From the cell containing the given text, extract its center point as (X, Y) coordinate. 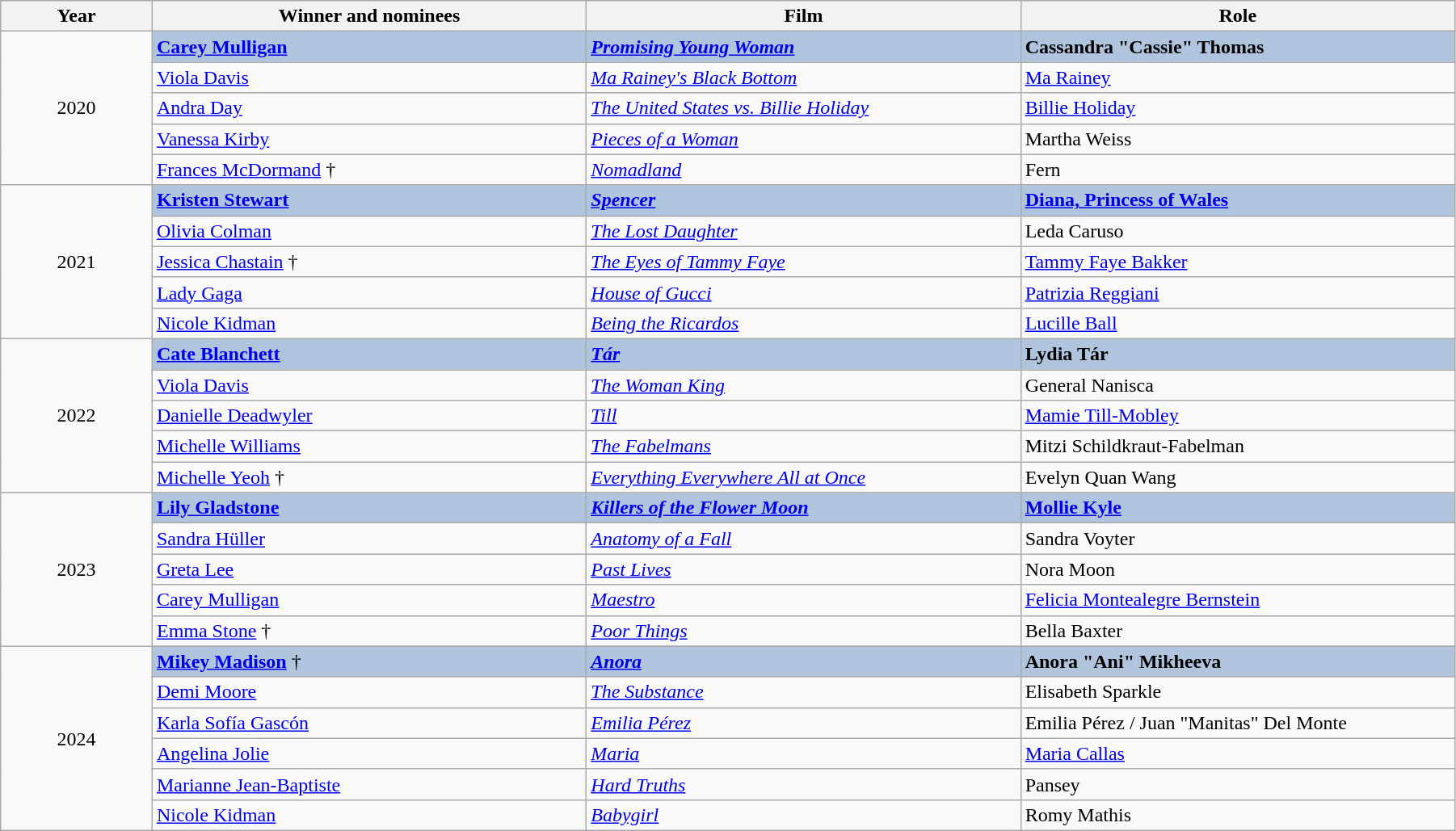
Year (77, 16)
Mamie Till-Mobley (1238, 416)
Spencer (803, 200)
Maria (803, 753)
Lydia Tár (1238, 354)
2024 (77, 738)
Vanessa Kirby (368, 139)
Anora (803, 661)
Being the Ricardos (803, 323)
Maria Callas (1238, 753)
2023 (77, 569)
Anora "Ani" Mikheeva (1238, 661)
Emilia Pérez / Juan "Manitas" Del Monte (1238, 723)
Andra Day (368, 108)
Maestro (803, 600)
Marianne Jean-Baptiste (368, 784)
Emilia Pérez (803, 723)
Pansey (1238, 784)
Tár (803, 354)
Lady Gaga (368, 292)
Billie Holiday (1238, 108)
Angelina Jolie (368, 753)
Sandra Voyter (1238, 539)
Ma Rainey's Black Bottom (803, 78)
Michelle Yeoh † (368, 477)
Lily Gladstone (368, 508)
Evelyn Quan Wang (1238, 477)
Romy Mathis (1238, 815)
2022 (77, 415)
Jessica Chastain † (368, 262)
Role (1238, 16)
House of Gucci (803, 292)
Mikey Madison † (368, 661)
The Woman King (803, 385)
Lucille Ball (1238, 323)
Frances McDormand † (368, 170)
2021 (77, 262)
Bella Baxter (1238, 631)
General Nanisca (1238, 385)
Olivia Colman (368, 231)
Nora Moon (1238, 569)
Film (803, 16)
Hard Truths (803, 784)
Cate Blanchett (368, 354)
Danielle Deadwyler (368, 416)
Anatomy of a Fall (803, 539)
Pieces of a Woman (803, 139)
Past Lives (803, 569)
Emma Stone † (368, 631)
Martha Weiss (1238, 139)
The Fabelmans (803, 447)
2020 (77, 108)
Poor Things (803, 631)
Mollie Kyle (1238, 508)
Diana, Princess of Wales (1238, 200)
Karla Sofía Gascón (368, 723)
Felicia Montealegre Bernstein (1238, 600)
Michelle Williams (368, 447)
Till (803, 416)
Nomadland (803, 170)
Elisabeth Sparkle (1238, 692)
Everything Everywhere All at Once (803, 477)
Greta Lee (368, 569)
The United States vs. Billie Holiday (803, 108)
Patrizia Reggiani (1238, 292)
Babygirl (803, 815)
Winner and nominees (368, 16)
Tammy Faye Bakker (1238, 262)
Fern (1238, 170)
Cassandra "Cassie" Thomas (1238, 47)
Leda Caruso (1238, 231)
Killers of the Flower Moon (803, 508)
Ma Rainey (1238, 78)
Kristen Stewart (368, 200)
The Eyes of Tammy Faye (803, 262)
The Lost Daughter (803, 231)
Promising Young Woman (803, 47)
Mitzi Schildkraut-Fabelman (1238, 447)
Sandra Hüller (368, 539)
Demi Moore (368, 692)
The Substance (803, 692)
